From the cell containing the given text, extract its center point as [x, y] coordinate. 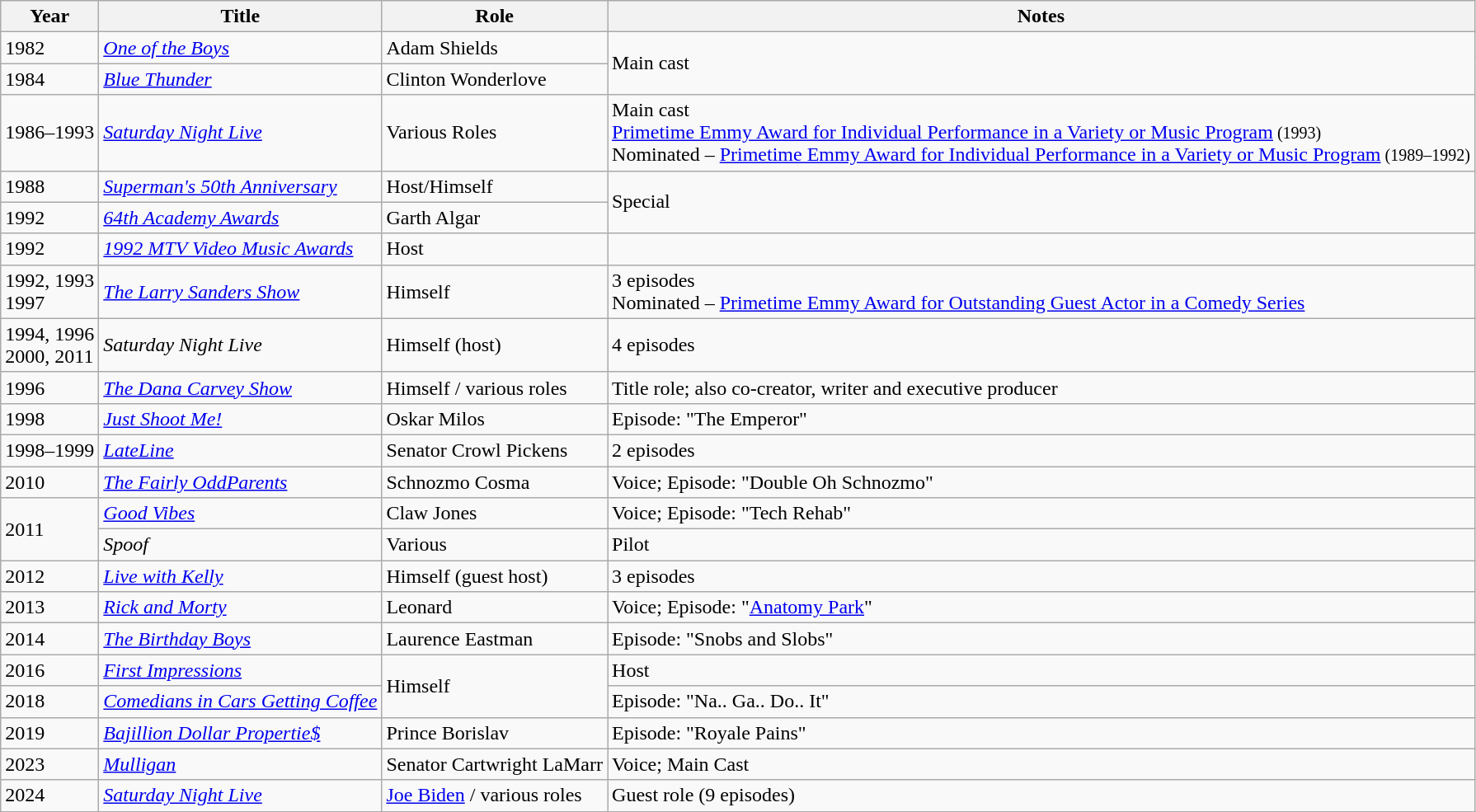
Claw Jones [495, 514]
2023 [49, 764]
Guest role (9 episodes) [1041, 796]
Garth Algar [495, 218]
Himself / various roles [495, 387]
Title [241, 16]
1992 MTV Video Music Awards [241, 249]
Notes [1041, 16]
1998–1999 [49, 450]
2013 [49, 608]
2019 [49, 733]
3 episodes [1041, 576]
Adam Shields [495, 48]
Year [49, 16]
2014 [49, 639]
Prince Borislav [495, 733]
4 episodes [1041, 345]
Voice; Main Cast [1041, 764]
1994, 19962000, 2011 [49, 345]
Episode: "Royale Pains" [1041, 733]
1984 [49, 79]
Voice; Episode: "Double Oh Schnozmo" [1041, 482]
Role [495, 16]
Comedians in Cars Getting Coffee [241, 702]
Episode: "The Emperor" [1041, 419]
64th Academy Awards [241, 218]
Oskar Milos [495, 419]
Special [1041, 202]
One of the Boys [241, 48]
2016 [49, 670]
Bajillion Dollar Propertie$ [241, 733]
Senator Crowl Pickens [495, 450]
Himself (host) [495, 345]
LateLine [241, 450]
Himself (guest host) [495, 576]
Voice; Episode: "Anatomy Park" [1041, 608]
2024 [49, 796]
The Dana Carvey Show [241, 387]
3 episodesNominated – Primetime Emmy Award for Outstanding Guest Actor in a Comedy Series [1041, 292]
Main cast [1041, 63]
Schnozmo Cosma [495, 482]
Leonard [495, 608]
Rick and Morty [241, 608]
The Birthday Boys [241, 639]
Laurence Eastman [495, 639]
2018 [49, 702]
2011 [49, 529]
1996 [49, 387]
1986–1993 [49, 133]
1988 [49, 186]
Superman's 50th Anniversary [241, 186]
Pilot [1041, 545]
Senator Cartwright LaMarr [495, 764]
2012 [49, 576]
1992, 19931997 [49, 292]
Various Roles [495, 133]
Host/Himself [495, 186]
2010 [49, 482]
First Impressions [241, 670]
Various [495, 545]
1998 [49, 419]
Clinton Wonderlove [495, 79]
The Larry Sanders Show [241, 292]
Joe Biden / various roles [495, 796]
Live with Kelly [241, 576]
Episode: "Snobs and Slobs" [1041, 639]
Good Vibes [241, 514]
Blue Thunder [241, 79]
Voice; Episode: "Tech Rehab" [1041, 514]
Episode: "Na.. Ga.. Do.. It" [1041, 702]
Just Shoot Me! [241, 419]
2 episodes [1041, 450]
The Fairly OddParents [241, 482]
Spoof [241, 545]
Mulligan [241, 764]
Title role; also co-creator, writer and executive producer [1041, 387]
1982 [49, 48]
